Pinpoint the cell where the given text exists, returning its (X, Y) midpoint coordinate. 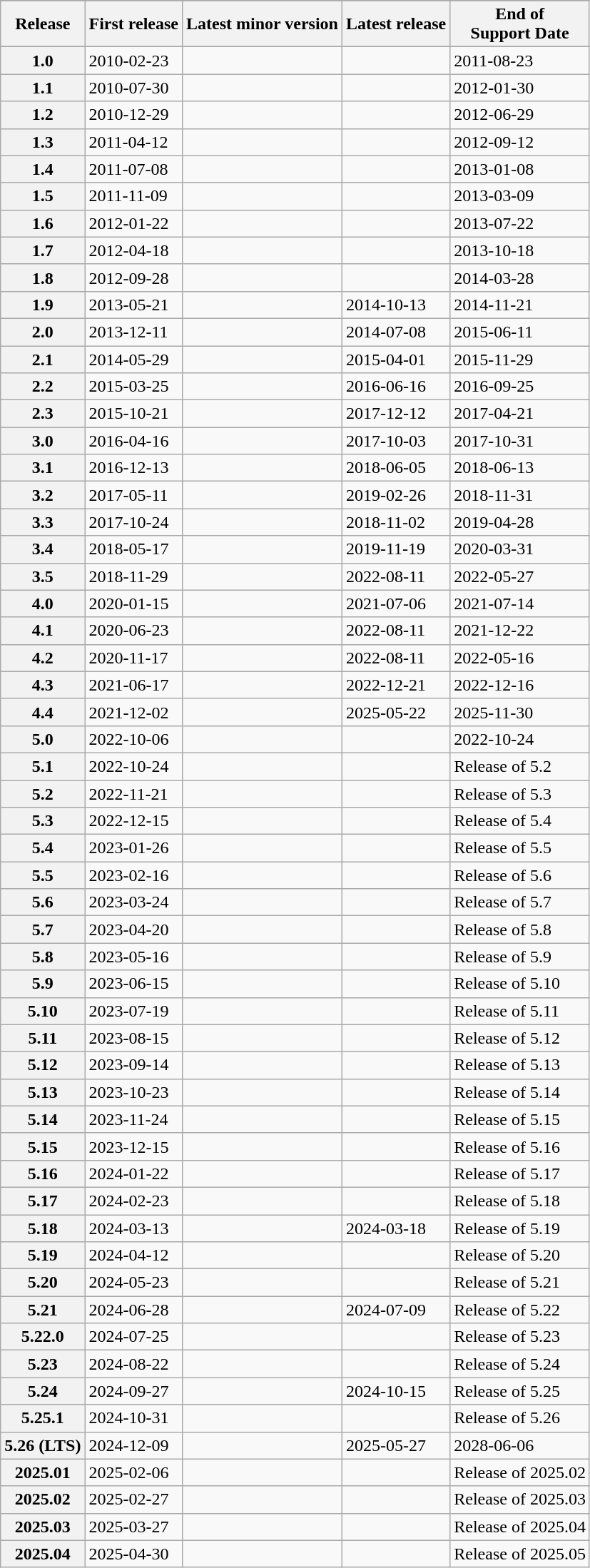
2.3 (43, 414)
5.4 (43, 848)
2024-07-25 (134, 1337)
2024-03-13 (134, 1228)
2024-01-22 (134, 1174)
2023-05-16 (134, 957)
Release of 5.7 (520, 902)
2025-04-30 (134, 1554)
5.1 (43, 766)
1.1 (43, 88)
2024-10-31 (134, 1418)
5.10 (43, 1011)
Release of 5.18 (520, 1201)
2019-11-19 (395, 549)
2022-12-15 (134, 821)
2016-06-16 (395, 387)
2018-06-13 (520, 468)
4.2 (43, 658)
4.3 (43, 685)
Release of 5.24 (520, 1364)
2014-07-08 (395, 332)
1.8 (43, 278)
Release of 5.10 (520, 984)
2028-06-06 (520, 1445)
First release (134, 24)
2011-07-08 (134, 169)
Release of 5.25 (520, 1391)
Release of 5.13 (520, 1065)
2018-06-05 (395, 468)
2021-12-22 (520, 631)
2012-01-30 (520, 88)
5.13 (43, 1092)
2010-12-29 (134, 115)
2017-10-31 (520, 441)
1.7 (43, 250)
2022-10-06 (134, 739)
2016-04-16 (134, 441)
4.1 (43, 631)
2025.02 (43, 1500)
1.6 (43, 223)
5.2 (43, 794)
2013-03-09 (520, 196)
2020-11-17 (134, 658)
2012-09-12 (520, 142)
5.8 (43, 957)
1.0 (43, 61)
2024-12-09 (134, 1445)
2020-01-15 (134, 604)
2022-05-16 (520, 658)
2014-11-21 (520, 305)
2016-09-25 (520, 387)
3.0 (43, 441)
2022-12-21 (395, 685)
2017-10-24 (134, 522)
2015-11-29 (520, 359)
2015-06-11 (520, 332)
2023-10-23 (134, 1092)
1.2 (43, 115)
2012-04-18 (134, 250)
Release of 5.26 (520, 1418)
2021-07-06 (395, 604)
5.3 (43, 821)
3.4 (43, 549)
5.23 (43, 1364)
2024-08-22 (134, 1364)
Release of 5.17 (520, 1174)
2010-02-23 (134, 61)
2022-12-16 (520, 685)
Release of 5.12 (520, 1038)
2025-03-27 (134, 1527)
2023-03-24 (134, 902)
5.26 (LTS) (43, 1445)
2024-04-12 (134, 1256)
Release of 5.16 (520, 1146)
2021-06-17 (134, 685)
2025-05-22 (395, 712)
2018-11-31 (520, 495)
2023-07-19 (134, 1011)
2025-02-27 (134, 1500)
End ofSupport Date (520, 24)
Release of 2025.05 (520, 1554)
2017-12-12 (395, 414)
2.2 (43, 387)
2017-10-03 (395, 441)
2021-12-02 (134, 712)
Release of 5.8 (520, 930)
5.9 (43, 984)
2025-11-30 (520, 712)
Latest release (395, 24)
5.6 (43, 902)
2021-07-14 (520, 604)
Release of 5.4 (520, 821)
2024-07-09 (395, 1310)
Release of 2025.02 (520, 1472)
Release of 5.5 (520, 848)
3.5 (43, 576)
2020-06-23 (134, 631)
2023-01-26 (134, 848)
5.14 (43, 1119)
2025.04 (43, 1554)
2013-12-11 (134, 332)
2025.03 (43, 1527)
Release (43, 24)
2024-06-28 (134, 1310)
2023-04-20 (134, 930)
Release of 5.23 (520, 1337)
2023-09-14 (134, 1065)
2019-02-26 (395, 495)
2019-04-28 (520, 522)
2020-03-31 (520, 549)
Release of 5.21 (520, 1283)
Release of 5.2 (520, 766)
5.25.1 (43, 1418)
5.22.0 (43, 1337)
3.2 (43, 495)
2015-10-21 (134, 414)
2014-10-13 (395, 305)
5.19 (43, 1256)
Release of 5.9 (520, 957)
1.9 (43, 305)
2018-11-29 (134, 576)
Release of 5.3 (520, 794)
2013-07-22 (520, 223)
2015-03-25 (134, 387)
2018-05-17 (134, 549)
5.18 (43, 1228)
2024-10-15 (395, 1391)
Release of 5.14 (520, 1092)
Release of 5.20 (520, 1256)
2014-03-28 (520, 278)
2025-02-06 (134, 1472)
2023-08-15 (134, 1038)
2010-07-30 (134, 88)
5.12 (43, 1065)
5.11 (43, 1038)
2.1 (43, 359)
2017-04-21 (520, 414)
2023-12-15 (134, 1146)
2023-02-16 (134, 875)
5.5 (43, 875)
2012-01-22 (134, 223)
2022-05-27 (520, 576)
2.0 (43, 332)
5.24 (43, 1391)
Latest minor version (263, 24)
5.7 (43, 930)
2023-06-15 (134, 984)
2015-04-01 (395, 359)
3.1 (43, 468)
2025-05-27 (395, 1445)
5.15 (43, 1146)
2024-05-23 (134, 1283)
2012-06-29 (520, 115)
Release of 5.22 (520, 1310)
5.21 (43, 1310)
3.3 (43, 522)
2012-09-28 (134, 278)
Release of 2025.04 (520, 1527)
2014-05-29 (134, 359)
5.0 (43, 739)
5.17 (43, 1201)
2013-05-21 (134, 305)
4.4 (43, 712)
Release of 5.19 (520, 1228)
2024-09-27 (134, 1391)
5.20 (43, 1283)
2025.01 (43, 1472)
Release of 2025.03 (520, 1500)
2024-02-23 (134, 1201)
2011-08-23 (520, 61)
Release of 5.6 (520, 875)
2011-11-09 (134, 196)
2013-01-08 (520, 169)
1.4 (43, 169)
2022-11-21 (134, 794)
2023-11-24 (134, 1119)
Release of 5.15 (520, 1119)
2024-03-18 (395, 1228)
5.16 (43, 1174)
4.0 (43, 604)
2018-11-02 (395, 522)
2011-04-12 (134, 142)
2013-10-18 (520, 250)
Release of 5.11 (520, 1011)
1.5 (43, 196)
1.3 (43, 142)
2017-05-11 (134, 495)
2016-12-13 (134, 468)
